Determine the [x, y] coordinate at the center of the cell enclosing the given text.  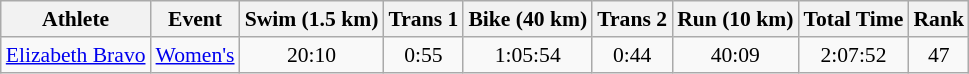
Trans 2 [632, 19]
0:44 [632, 55]
Women's [196, 55]
40:09 [735, 55]
Total Time [854, 19]
1:05:54 [528, 55]
0:55 [423, 55]
Event [196, 19]
Trans 1 [423, 19]
Run (10 km) [735, 19]
47 [938, 55]
20:10 [312, 55]
2:07:52 [854, 55]
Athlete [76, 19]
Swim (1.5 km) [312, 19]
Elizabeth Bravo [76, 55]
Bike (40 km) [528, 19]
Rank [938, 19]
